Find where the given text appears and provide that cell's center as [X, Y] coordinate. 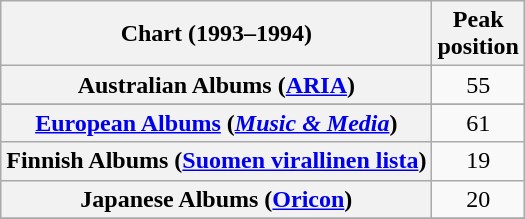
20 [478, 199]
Chart (1993–1994) [216, 34]
European Albums (Music & Media) [216, 123]
19 [478, 161]
Australian Albums (ARIA) [216, 85]
61 [478, 123]
Japanese Albums (Oricon) [216, 199]
Finnish Albums (Suomen virallinen lista) [216, 161]
55 [478, 85]
Peakposition [478, 34]
